Scan for the cell matching the given text and deliver its [X, Y] coordinate at center. 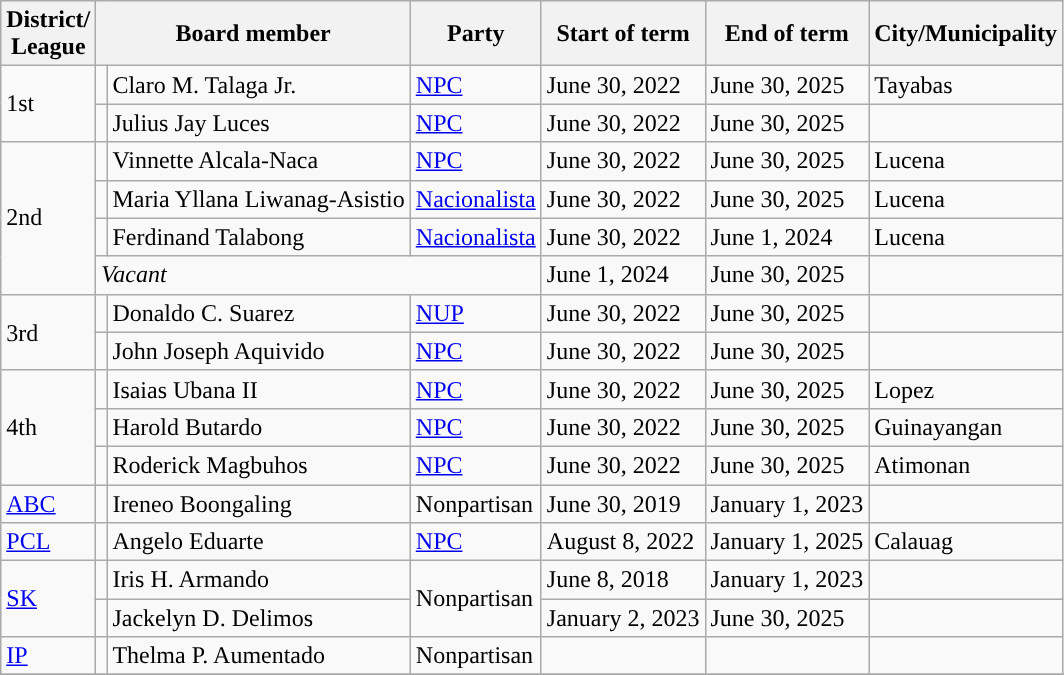
John Joseph Aquivido [258, 351]
June 8, 2018 [623, 580]
Party [476, 34]
Calauag [966, 542]
Vacant [319, 275]
Vinnette Alcala-Naca [258, 161]
June 30, 2019 [623, 503]
Harold Butardo [258, 427]
Maria Yllana Liwanag-Asistio [258, 199]
Julius Jay Luces [258, 123]
3rd [48, 332]
Isaias Ubana II [258, 389]
Guinayangan [966, 427]
August 8, 2022 [623, 542]
Jackelyn D. Delimos [258, 618]
Angelo Eduarte [258, 542]
IP [48, 656]
District/League [48, 34]
Tayabas [966, 85]
City/Municipality [966, 34]
2nd [48, 218]
PCL [48, 542]
Roderick Magbuhos [258, 465]
SK [48, 599]
Ireneo Boongaling [258, 503]
Claro M. Talaga Jr. [258, 85]
Thelma P. Aumentado [258, 656]
Atimonan [966, 465]
January 2, 2023 [623, 618]
NUP [476, 313]
Start of term [623, 34]
Ferdinand Talabong [258, 237]
ABC [48, 503]
Board member [253, 34]
4th [48, 427]
Iris H. Armando [258, 580]
1st [48, 104]
January 1, 2025 [787, 542]
End of term [787, 34]
Donaldo C. Suarez [258, 313]
Lopez [966, 389]
